Extract the [X, Y] coordinate from the center of the cell holding the provided text.  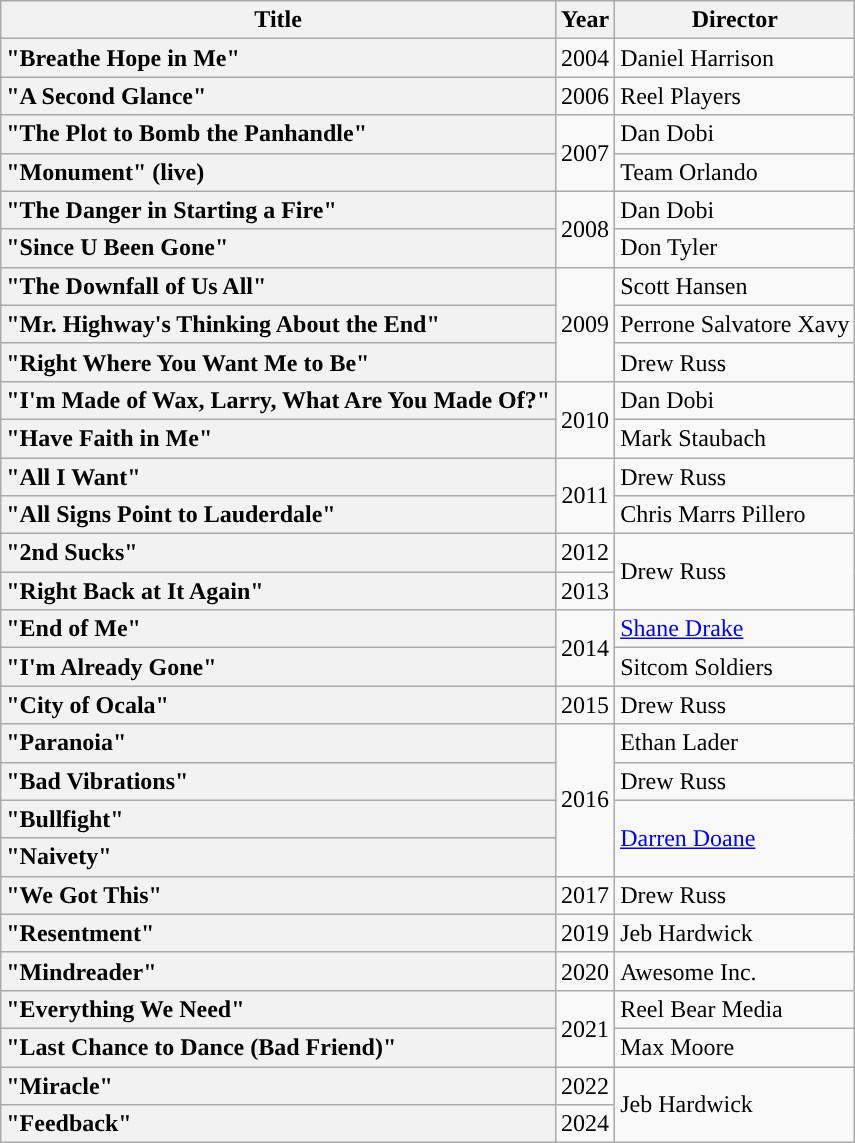
"I'm Already Gone" [278, 667]
"The Danger in Starting a Fire" [278, 210]
"Resentment" [278, 933]
Team Orlando [735, 172]
2007 [586, 153]
Perrone Salvatore Xavy [735, 324]
2004 [586, 58]
2011 [586, 496]
"I'm Made of Wax, Larry, What Are You Made Of?" [278, 400]
Sitcom Soldiers [735, 667]
Ethan Lader [735, 743]
"Feedback" [278, 1124]
"A Second Glance" [278, 96]
"City of Ocala" [278, 705]
"Naivety" [278, 857]
2022 [586, 1085]
Don Tyler [735, 248]
"Miracle" [278, 1085]
"Mindreader" [278, 971]
Reel Players [735, 96]
"We Got This" [278, 895]
Awesome Inc. [735, 971]
"Right Where You Want Me to Be" [278, 362]
"The Downfall of Us All" [278, 286]
2021 [586, 1028]
Shane Drake [735, 629]
Director [735, 20]
Reel Bear Media [735, 1009]
Mark Staubach [735, 438]
Daniel Harrison [735, 58]
"Right Back at It Again" [278, 591]
Chris Marrs Pillero [735, 515]
Scott Hansen [735, 286]
Darren Doane [735, 838]
"End of Me" [278, 629]
"Bad Vibrations" [278, 781]
2014 [586, 648]
"Mr. Highway's Thinking About the End" [278, 324]
2013 [586, 591]
2020 [586, 971]
"All I Want" [278, 477]
2009 [586, 324]
Year [586, 20]
2016 [586, 800]
Title [278, 20]
"Have Faith in Me" [278, 438]
"Last Chance to Dance (Bad Friend)" [278, 1047]
"All Signs Point to Lauderdale" [278, 515]
2010 [586, 419]
"Monument" (live) [278, 172]
2019 [586, 933]
"Everything We Need" [278, 1009]
"Breathe Hope in Me" [278, 58]
2006 [586, 96]
2012 [586, 553]
"Since U Been Gone" [278, 248]
"The Plot to Bomb the Panhandle" [278, 134]
2008 [586, 229]
"2nd Sucks" [278, 553]
2015 [586, 705]
2024 [586, 1124]
2017 [586, 895]
"Paranoia" [278, 743]
"Bullfight" [278, 819]
Max Moore [735, 1047]
